Determine the (X, Y) coordinate at the center of the cell enclosing the given text.  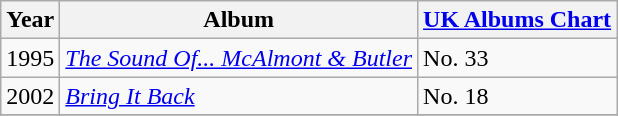
UK Albums Chart (518, 20)
Bring It Back (239, 96)
Year (30, 20)
No. 33 (518, 58)
The Sound Of... McAlmont & Butler (239, 58)
1995 (30, 58)
2002 (30, 96)
Album (239, 20)
No. 18 (518, 96)
